Output the (x, y) coordinate of the center of the cell containing the given text.  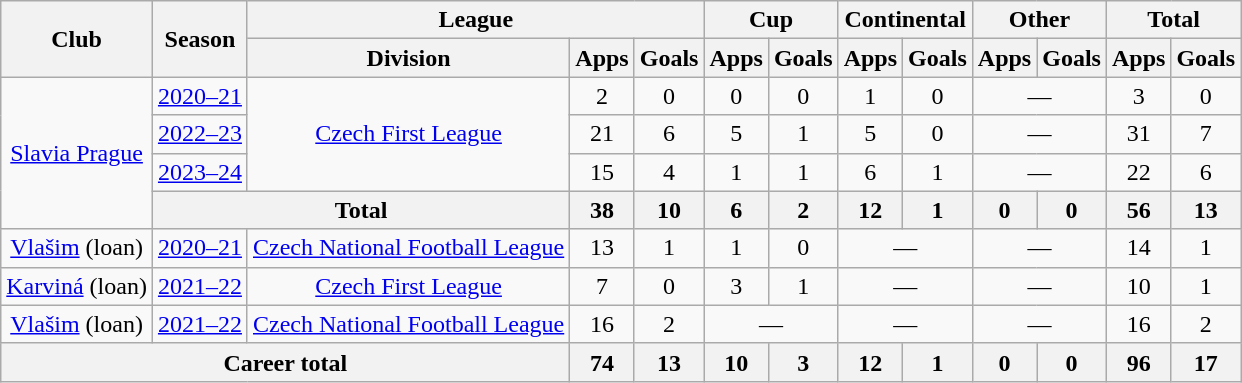
League (475, 20)
Continental (905, 20)
Slavia Prague (77, 153)
Cup (771, 20)
Career total (286, 362)
Karviná (loan) (77, 286)
Division (408, 58)
21 (602, 134)
2022–23 (200, 134)
56 (1138, 210)
22 (1138, 172)
Club (77, 39)
31 (1138, 134)
4 (669, 172)
14 (1138, 248)
2023–24 (200, 172)
15 (602, 172)
96 (1138, 362)
Season (200, 39)
17 (1206, 362)
Other (1039, 20)
74 (602, 362)
38 (602, 210)
